Locate the cell with the specified text and output its [x, y] center coordinate. 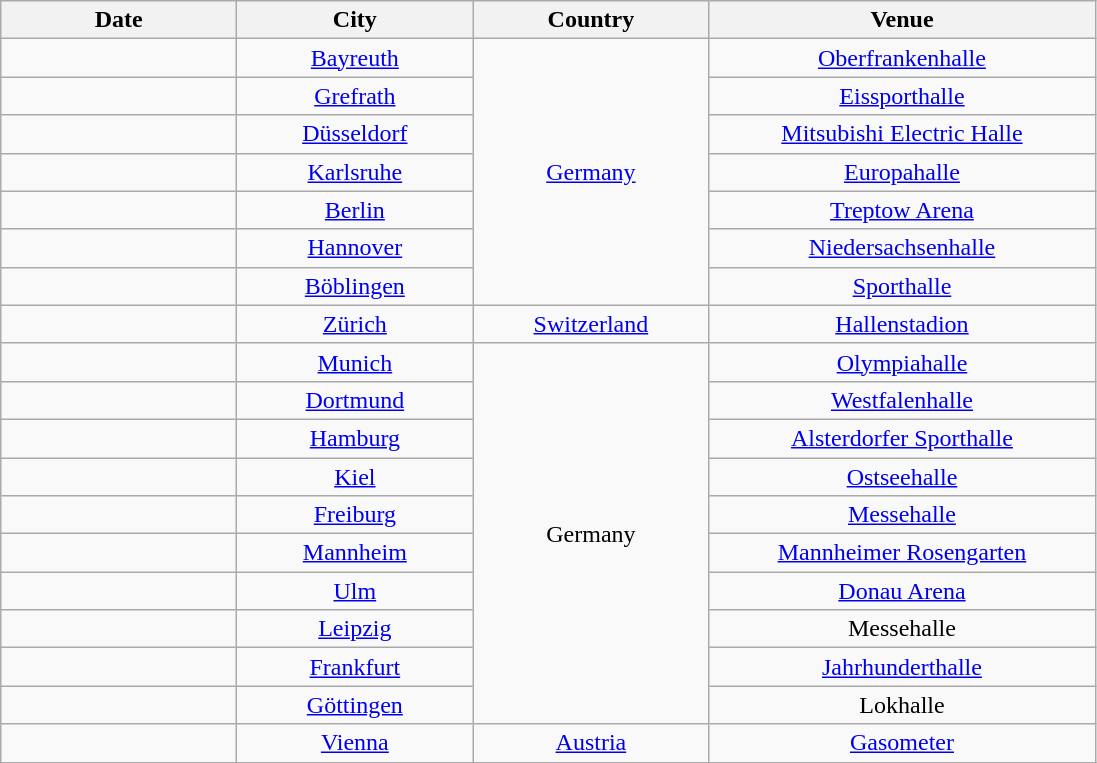
Göttingen [355, 705]
Bayreuth [355, 58]
Hannover [355, 248]
Mitsubishi Electric Halle [902, 134]
Sporthalle [902, 286]
City [355, 20]
Ulm [355, 591]
Niedersachsenhalle [902, 248]
Eissporthalle [902, 96]
Frankfurt [355, 667]
Jahrhunderthalle [902, 667]
Ostseehalle [902, 477]
Westfalenhalle [902, 400]
Karlsruhe [355, 172]
Düsseldorf [355, 134]
Mannheimer Rosengarten [902, 553]
Gasometer [902, 743]
Leipzig [355, 629]
Berlin [355, 210]
Lokhalle [902, 705]
Olympiahalle [902, 362]
Munich [355, 362]
Alsterdorfer Sporthalle [902, 438]
Switzerland [591, 324]
Mannheim [355, 553]
Kiel [355, 477]
Date [119, 20]
Freiburg [355, 515]
Donau Arena [902, 591]
Oberfrankenhalle [902, 58]
Treptow Arena [902, 210]
Hallenstadion [902, 324]
Vienna [355, 743]
Grefrath [355, 96]
Europahalle [902, 172]
Austria [591, 743]
Hamburg [355, 438]
Zürich [355, 324]
Böblingen [355, 286]
Dortmund [355, 400]
Venue [902, 20]
Country [591, 20]
